Provide the (X, Y) coordinate of the cell's center where the given text is located.  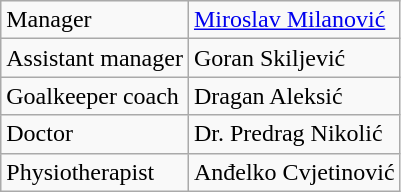
Goalkeeper coach (95, 96)
Doctor (95, 134)
Miroslav Milanović (294, 20)
Physiotherapist (95, 172)
Goran Skiljević (294, 58)
Anđelko Cvjetinović (294, 172)
Dr. Predrag Nikolić (294, 134)
Dragan Aleksić (294, 96)
Manager (95, 20)
Assistant manager (95, 58)
